Capture the cell that displays the provided text and extract its [x, y] central coordinate. 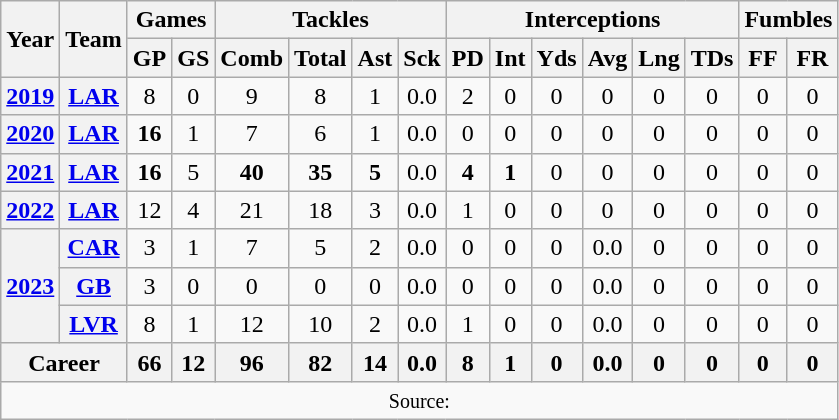
FF [763, 58]
Games [170, 20]
Total [321, 58]
Career [64, 362]
2022 [30, 210]
GB [94, 286]
Tackles [330, 20]
PD [468, 58]
82 [321, 362]
2019 [30, 96]
TDs [712, 58]
6 [321, 134]
96 [252, 362]
Source: [420, 400]
FR [812, 58]
40 [252, 172]
GS [194, 58]
LVR [94, 324]
Comb [252, 58]
Team [94, 39]
CAR [94, 248]
Sck [422, 58]
2023 [30, 286]
9 [252, 96]
21 [252, 210]
Yds [556, 58]
10 [321, 324]
Ast [375, 58]
Avg [608, 58]
66 [149, 362]
35 [321, 172]
2021 [30, 172]
GP [149, 58]
2020 [30, 134]
Interceptions [592, 20]
Year [30, 39]
Lng [659, 58]
18 [321, 210]
Int [510, 58]
14 [375, 362]
Fumbles [788, 20]
